Output the [X, Y] coordinate of the center of the cell containing the given text.  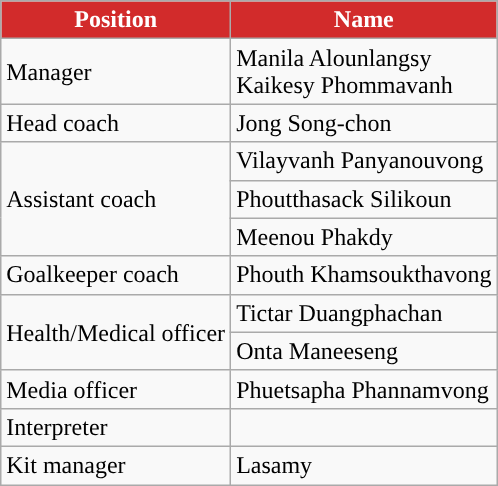
Kit manager [116, 465]
Lasamy [364, 465]
Meenou Phakdy [364, 237]
Phuetsapha Phannamvong [364, 389]
Phouth Khamsoukthavong [364, 275]
Phoutthasack Silikoun [364, 199]
Name [364, 20]
Media officer [116, 389]
Manager [116, 72]
Onta Maneeseng [364, 351]
Head coach [116, 123]
Manila Alounlangsy Kaikesy Phommavanh [364, 72]
Interpreter [116, 427]
Assistant coach [116, 199]
Goalkeeper coach [116, 275]
Health/Medical officer [116, 332]
Vilayvanh Panyanouvong [364, 161]
Jong Song-chon [364, 123]
Tictar Duangphachan [364, 313]
Position [116, 20]
